For the text-containing cell, return its midpoint in (X, Y) coordinate format. 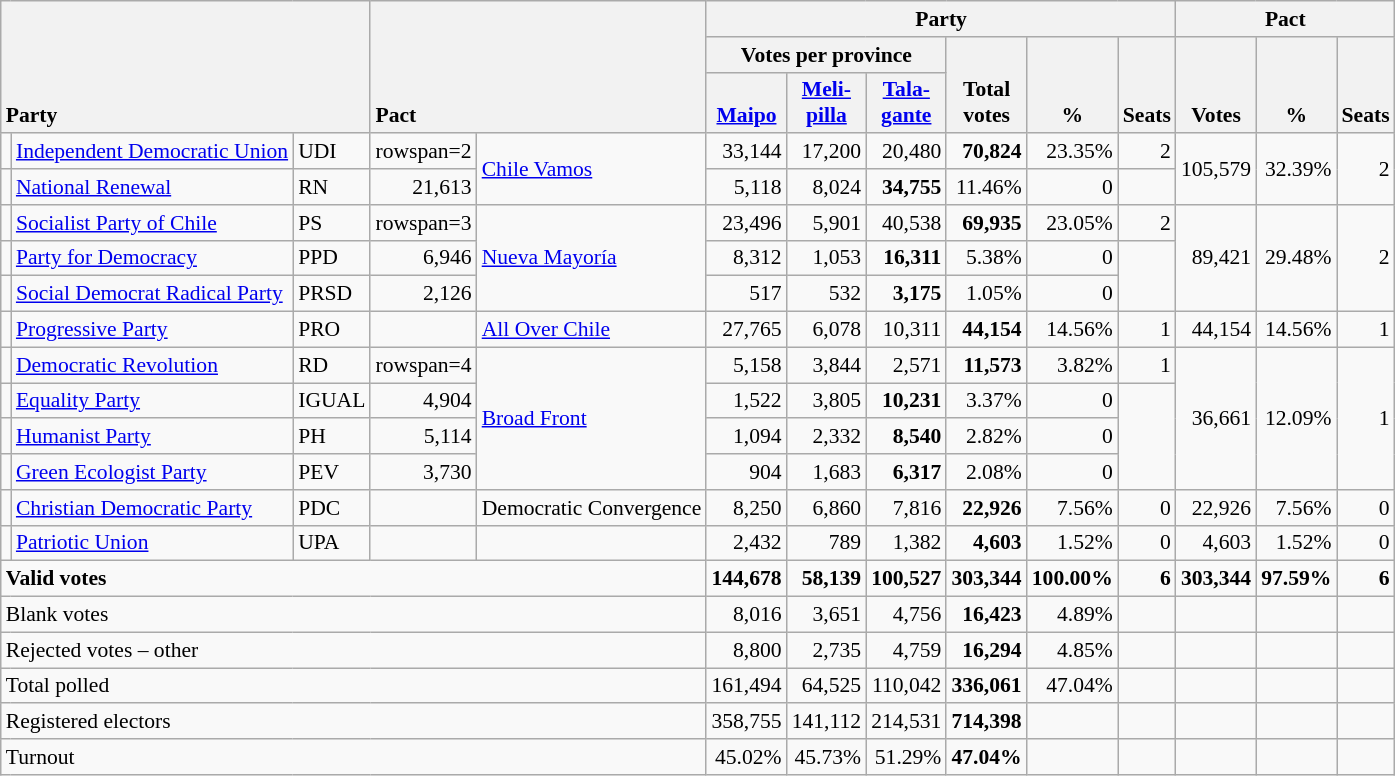
2,571 (906, 365)
Valid votes (354, 579)
3,844 (827, 365)
2,332 (827, 437)
5,114 (423, 437)
IGUAL (332, 401)
10,311 (906, 330)
3,730 (423, 472)
17,200 (827, 152)
RD (332, 365)
45.73% (827, 757)
PRSD (332, 294)
51.29% (906, 757)
PH (332, 437)
97.59% (1296, 579)
8,800 (746, 650)
PDC (332, 508)
Maipo (746, 102)
36,661 (1216, 418)
PPD (332, 258)
7,816 (906, 508)
1,053 (827, 258)
532 (827, 294)
2,735 (827, 650)
Christian Democratic Party (152, 508)
2.08% (986, 472)
5,118 (746, 187)
1.05% (986, 294)
517 (746, 294)
32.39% (1296, 170)
6,946 (423, 258)
214,531 (906, 722)
714,398 (986, 722)
3,175 (906, 294)
4,756 (906, 615)
5.38% (986, 258)
1,683 (827, 472)
3,651 (827, 615)
69,935 (986, 223)
45.02% (746, 757)
Democratic Revolution (152, 365)
20,480 (906, 152)
3,805 (827, 401)
Totalvotes (986, 86)
rowspan=2 (423, 152)
2,432 (746, 543)
141,112 (827, 722)
100.00% (1072, 579)
161,494 (746, 686)
904 (746, 472)
Socialist Party of Chile (152, 223)
Chile Vamos (592, 170)
Blank votes (354, 615)
Turnout (354, 757)
Votes per province (826, 55)
336,061 (986, 686)
16,311 (906, 258)
789 (827, 543)
16,423 (986, 615)
Total polled (354, 686)
110,042 (906, 686)
11.46% (986, 187)
Party for Democracy (152, 258)
4.89% (1072, 615)
5,158 (746, 365)
8,540 (906, 437)
29.48% (1296, 258)
Independent Democratic Union (152, 152)
rowspan=3 (423, 223)
1,382 (906, 543)
Patriotic Union (152, 543)
Rejected votes – other (354, 650)
23.05% (1072, 223)
8,250 (746, 508)
8,016 (746, 615)
UDI (332, 152)
Broad Front (592, 418)
Votes (1216, 86)
rowspan=4 (423, 365)
58,139 (827, 579)
2,126 (423, 294)
11,573 (986, 365)
100,527 (906, 579)
1,522 (746, 401)
33,144 (746, 152)
Tala-gante (906, 102)
8,024 (827, 187)
5,901 (827, 223)
PEV (332, 472)
8,312 (746, 258)
Registered electors (354, 722)
2.82% (986, 437)
105,579 (1216, 170)
3.37% (986, 401)
21,613 (423, 187)
RN (332, 187)
PS (332, 223)
Democratic Convergence (592, 508)
Progressive Party (152, 330)
40,538 (906, 223)
358,755 (746, 722)
Humanist Party (152, 437)
Equality Party (152, 401)
PRO (332, 330)
Social Democrat Radical Party (152, 294)
23,496 (746, 223)
UPA (332, 543)
23.35% (1072, 152)
6,317 (906, 472)
70,824 (986, 152)
3.82% (1072, 365)
144,678 (746, 579)
27,765 (746, 330)
10,231 (906, 401)
64,525 (827, 686)
1,094 (746, 437)
6,860 (827, 508)
4.85% (1072, 650)
Nueva Mayoría (592, 258)
6,078 (827, 330)
16,294 (986, 650)
All Over Chile (592, 330)
Meli-pilla (827, 102)
89,421 (1216, 258)
4,904 (423, 401)
12.09% (1296, 418)
4,759 (906, 650)
34,755 (906, 187)
Green Ecologist Party (152, 472)
National Renewal (152, 187)
